Scan for the cell matching the given text and deliver its [x, y] coordinate at center. 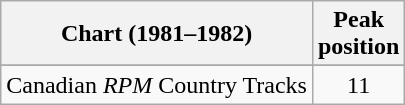
Peakposition [358, 34]
Chart (1981–1982) [157, 34]
Canadian RPM Country Tracks [157, 85]
11 [358, 85]
